Find where the given text appears and provide that cell's center as [X, Y] coordinate. 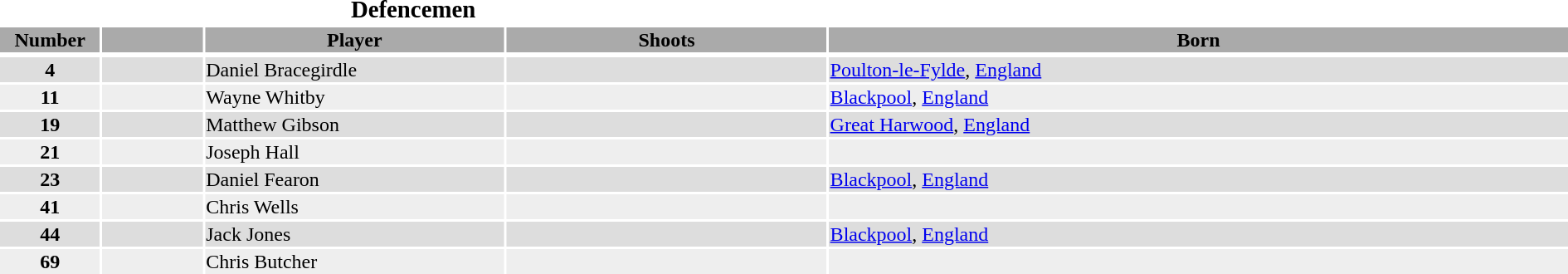
Matthew Gibson [355, 125]
69 [50, 262]
41 [50, 207]
Great Harwood, England [1198, 125]
Born [1198, 40]
Player [355, 40]
Poulton-le-Fylde, England [1198, 70]
Wayne Whitby [355, 97]
Jack Jones [355, 234]
Shoots [667, 40]
19 [50, 125]
Chris Wells [355, 207]
44 [50, 234]
23 [50, 179]
11 [50, 97]
Joseph Hall [355, 152]
Chris Butcher [355, 262]
4 [50, 70]
21 [50, 152]
Daniel Bracegirdle [355, 70]
Daniel Fearon [355, 179]
Number [50, 40]
